Pinpoint the cell where the given text exists, returning its (X, Y) midpoint coordinate. 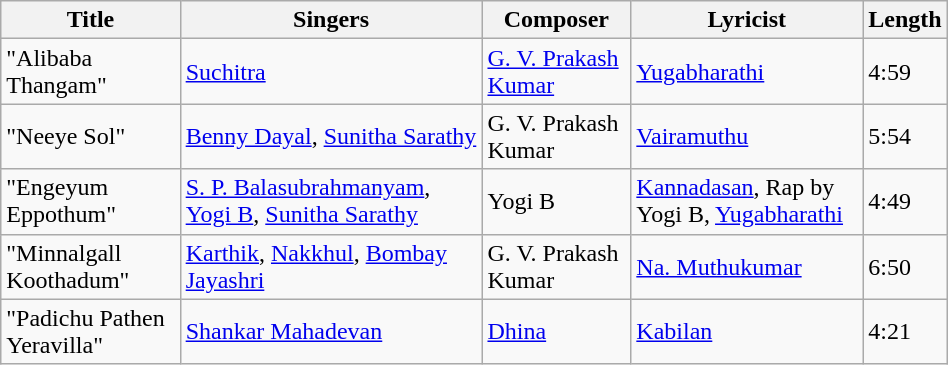
4:49 (905, 202)
"Engeyum Eppothum" (90, 202)
Benny Dayal, Sunitha Sarathy (331, 136)
Lyricist (747, 20)
Yogi B (556, 202)
S. P. Balasubrahmanyam, Yogi B, Sunitha Sarathy (331, 202)
Dhina (556, 332)
Length (905, 20)
4:21 (905, 332)
Vairamuthu (747, 136)
Yugabharathi (747, 72)
"Alibaba Thangam" (90, 72)
Shankar Mahadevan (331, 332)
Kannadasan, Rap by Yogi B, Yugabharathi (747, 202)
Singers (331, 20)
5:54 (905, 136)
Karthik, Nakkhul, Bombay Jayashri (331, 266)
"Neeye Sol" (90, 136)
"Minnalgall Koothadum" (90, 266)
Suchitra (331, 72)
6:50 (905, 266)
"Padichu Pathen Yeravilla" (90, 332)
Composer (556, 20)
Na. Muthukumar (747, 266)
Kabilan (747, 332)
4:59 (905, 72)
Title (90, 20)
